Output the (X, Y) coordinate of the center of the cell containing the given text.  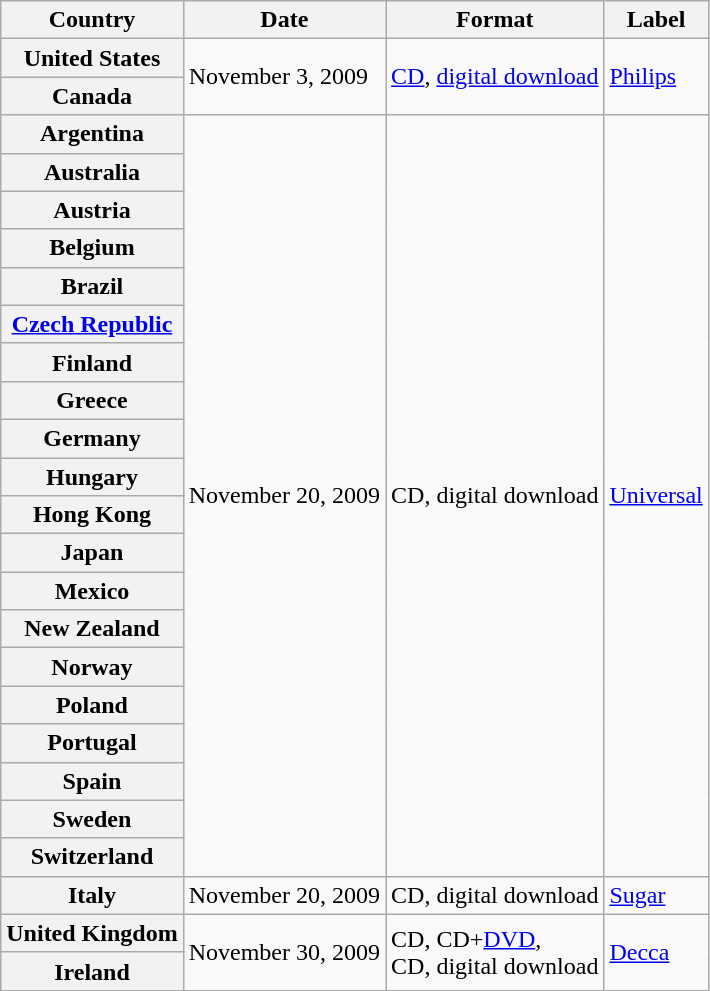
Ireland (92, 971)
Czech Republic (92, 324)
Sweden (92, 819)
Switzerland (92, 857)
Canada (92, 96)
United Kingdom (92, 933)
Sugar (656, 895)
Austria (92, 210)
Poland (92, 705)
November 30, 2009 (284, 952)
CD, CD+DVD,CD, digital download (495, 952)
Portugal (92, 743)
Italy (92, 895)
Country (92, 20)
Norway (92, 667)
Greece (92, 400)
Germany (92, 438)
Universal (656, 496)
United States (92, 58)
Date (284, 20)
Argentina (92, 134)
Format (495, 20)
November 3, 2009 (284, 77)
Label (656, 20)
Japan (92, 553)
Australia (92, 172)
Finland (92, 362)
New Zealand (92, 629)
Philips (656, 77)
Spain (92, 781)
Decca (656, 952)
Mexico (92, 591)
Hong Kong (92, 515)
Hungary (92, 477)
Brazil (92, 286)
Belgium (92, 248)
